Locate the cell with the specified text and output its (x, y) center coordinate. 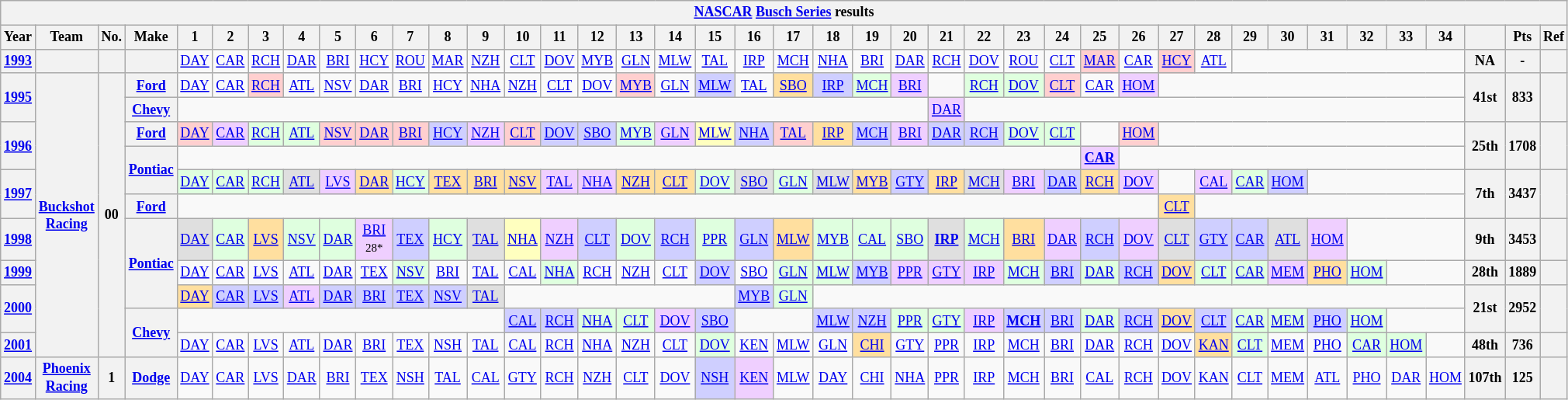
736 (1522, 345)
25th (1485, 146)
21st (1485, 308)
1997 (19, 194)
No. (112, 37)
1999 (19, 272)
1993 (19, 61)
21 (947, 37)
2000 (19, 308)
Year (19, 37)
2952 (1522, 308)
31 (1327, 37)
13 (636, 37)
48th (1485, 345)
Pts (1522, 37)
5 (338, 37)
14 (675, 37)
22 (984, 37)
1708 (1522, 146)
Team (67, 37)
- (1522, 61)
27 (1177, 37)
2001 (19, 345)
107th (1485, 378)
9th (1485, 239)
Buckshot Racing (67, 214)
12 (597, 37)
6 (374, 37)
Dodge (151, 378)
Make (151, 37)
10 (523, 37)
32 (1367, 37)
11 (559, 37)
8 (448, 37)
2 (230, 37)
29 (1250, 37)
NASCAR Busch Series results (784, 12)
28 (1213, 37)
30 (1288, 37)
3453 (1522, 239)
26 (1139, 37)
2004 (19, 378)
28th (1485, 272)
3437 (1522, 194)
41st (1485, 97)
1995 (19, 97)
1998 (19, 239)
7 (411, 37)
BRI28* (374, 239)
NA (1485, 61)
15 (715, 37)
7th (1485, 194)
24 (1063, 37)
4 (301, 37)
19 (872, 37)
125 (1522, 378)
833 (1522, 97)
20 (910, 37)
16 (754, 37)
9 (486, 37)
1889 (1522, 272)
17 (793, 37)
Phoenix Racing (67, 378)
3 (266, 37)
1996 (19, 146)
25 (1099, 37)
23 (1024, 37)
33 (1406, 37)
00 (112, 214)
34 (1446, 37)
18 (833, 37)
Ref (1554, 37)
